Scan for the cell matching the given text and deliver its [x, y] coordinate at center. 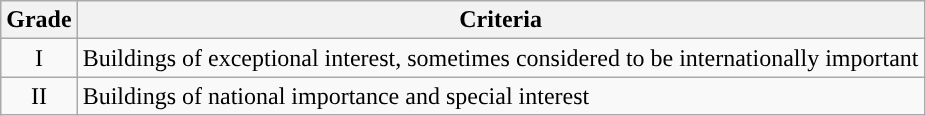
Grade [39, 20]
I [39, 58]
Buildings of national importance and special interest [500, 96]
II [39, 96]
Buildings of exceptional interest, sometimes considered to be internationally important [500, 58]
Criteria [500, 20]
